Determine the [x, y] coordinate at the center of the cell enclosing the given text.  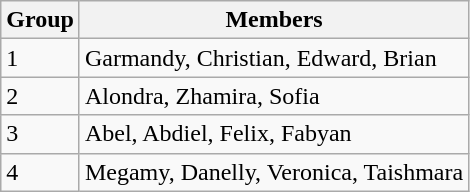
Members [274, 20]
Group [40, 20]
Abel, Abdiel, Felix, Fabyan [274, 134]
3 [40, 134]
Megamy, Danelly, Veronica, Taishmara [274, 172]
2 [40, 96]
1 [40, 58]
Garmandy, Christian, Edward, Brian [274, 58]
Alondra, Zhamira, Sofia [274, 96]
4 [40, 172]
